For the text-containing cell, return its midpoint in (x, y) coordinate format. 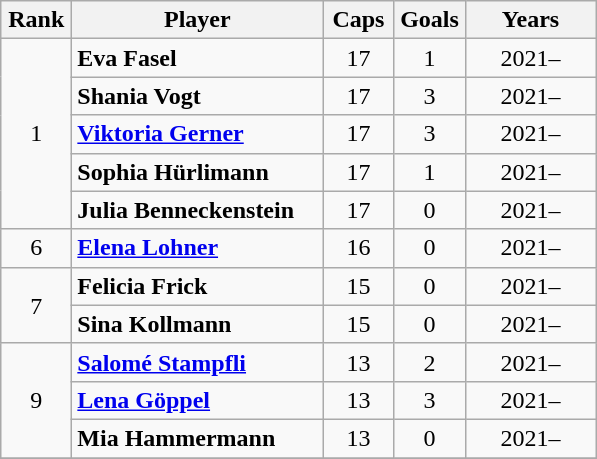
Rank (36, 20)
6 (36, 248)
Felicia Frick (198, 286)
Player (198, 20)
9 (36, 400)
Sina Kollmann (198, 324)
2 (430, 362)
7 (36, 305)
Mia Hammermann (198, 438)
Goals (430, 20)
Viktoria Gerner (198, 134)
Julia Benneckenstein (198, 210)
Salomé Stampfli (198, 362)
Shania Vogt (198, 96)
Lena Göppel (198, 400)
16 (358, 248)
Years (530, 20)
Elena Lohner (198, 248)
Sophia Hürlimann (198, 172)
Eva Fasel (198, 58)
Caps (358, 20)
